Determine the [X, Y] coordinate at the center of the cell enclosing the given text.  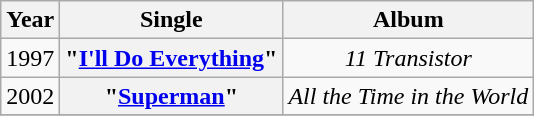
"I'll Do Everything" [172, 58]
"Superman" [172, 96]
11 Transistor [408, 58]
1997 [30, 58]
Year [30, 20]
All the Time in the World [408, 96]
2002 [30, 96]
Album [408, 20]
Single [172, 20]
